Return the [x, y] coordinate for the center point of the cell that contains the specified text.  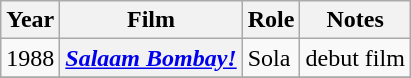
Sola [271, 58]
Notes [355, 20]
1988 [30, 58]
Film [151, 20]
Salaam Bombay! [151, 58]
debut film [355, 58]
Year [30, 20]
Role [271, 20]
